Scan for the cell matching the given text and deliver its (X, Y) coordinate at center. 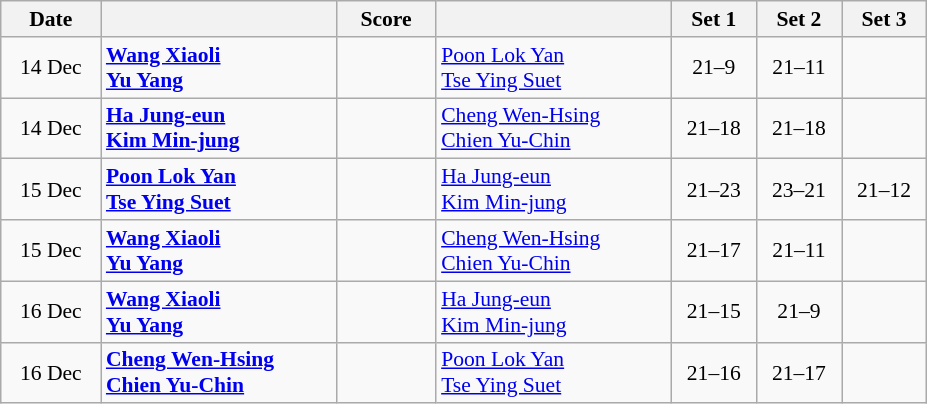
23–21 (798, 190)
21–12 (884, 190)
Set 2 (798, 19)
Date (51, 19)
21–15 (714, 312)
Set 1 (714, 19)
21–23 (714, 190)
Set 3 (884, 19)
21–16 (714, 372)
Score (386, 19)
